Locate the cell with the specified text and output its [X, Y] center coordinate. 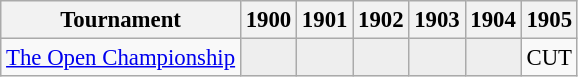
1904 [493, 20]
The Open Championship [121, 58]
Tournament [121, 20]
1901 [325, 20]
1905 [549, 20]
1902 [381, 20]
1903 [437, 20]
1900 [268, 20]
CUT [549, 58]
